Locate the cell with the specified text and output its [x, y] center coordinate. 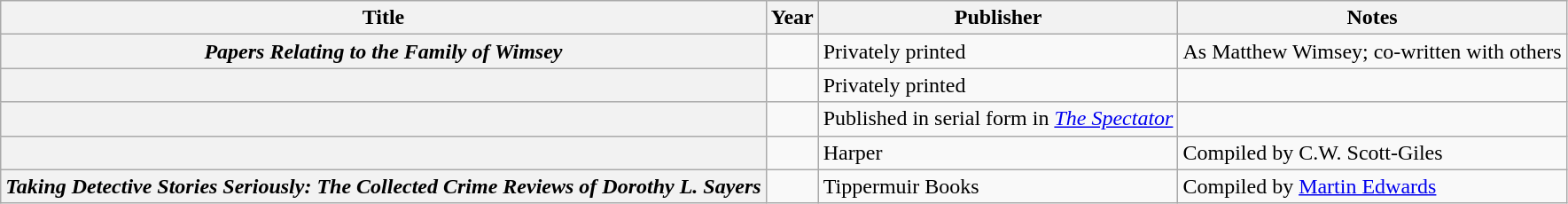
Papers Relating to the Family of Wimsey [383, 51]
Compiled by Martin Edwards [1372, 186]
Publisher [998, 18]
Published in serial form in The Spectator [998, 119]
As Matthew Wimsey; co-written with others [1372, 51]
Notes [1372, 18]
Year [792, 18]
Title [383, 18]
Taking Detective Stories Seriously: The Collected Crime Reviews of Dorothy L. Sayers [383, 186]
Compiled by C.W. Scott-Giles [1372, 153]
Harper [998, 153]
Tippermuir Books [998, 186]
